Search for the cell housing the specified text and yield its (X, Y) center coordinate. 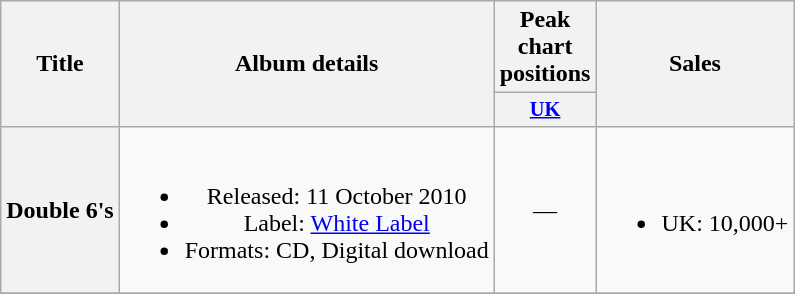
Released: 11 October 2010Label: White LabelFormats: CD, Digital download (306, 210)
Double 6's (60, 210)
UK (545, 110)
UK: 10,000+ (695, 210)
Title (60, 64)
Album details (306, 64)
Peak chart positions (545, 47)
— (545, 210)
Sales (695, 64)
